Capture the cell that displays the provided text and extract its (X, Y) central coordinate. 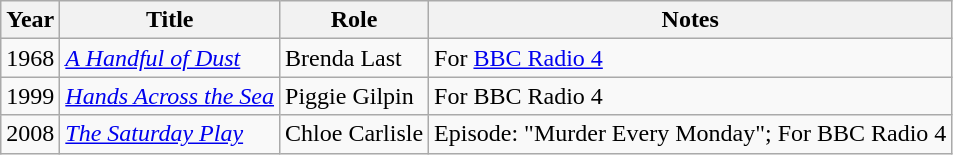
The Saturday Play (170, 134)
2008 (30, 134)
Role (354, 20)
Year (30, 20)
Episode: "Murder Every Monday"; For BBC Radio 4 (690, 134)
1999 (30, 96)
Piggie Gilpin (354, 96)
Title (170, 20)
A Handful of Dust (170, 58)
Hands Across the Sea (170, 96)
Brenda Last (354, 58)
1968 (30, 58)
Chloe Carlisle (354, 134)
Notes (690, 20)
